Detect which cell encompasses the target text, then output its [x, y] center coordinate. 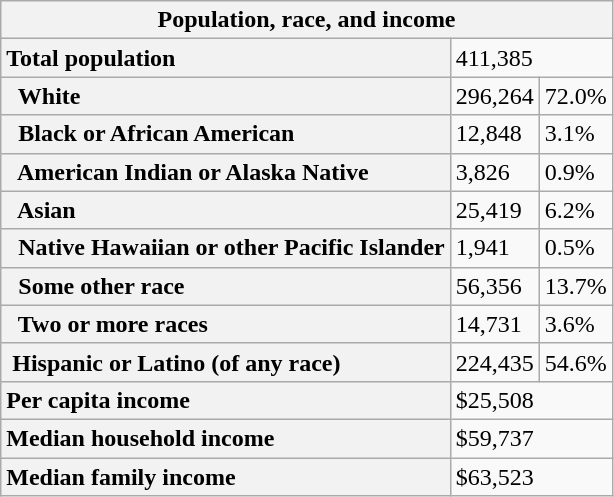
12,848 [494, 134]
$59,737 [531, 438]
296,264 [494, 96]
3.1% [576, 134]
Black or African American [226, 134]
0.5% [576, 248]
Two or more races [226, 324]
Asian [226, 210]
Total population [226, 58]
56,356 [494, 286]
Hispanic or Latino (of any race) [226, 362]
3.6% [576, 324]
Native Hawaiian or other Pacific Islander [226, 248]
3,826 [494, 172]
Median family income [226, 477]
6.2% [576, 210]
224,435 [494, 362]
Population, race, and income [307, 20]
0.9% [576, 172]
Per capita income [226, 400]
13.7% [576, 286]
American Indian or Alaska Native [226, 172]
$63,523 [531, 477]
1,941 [494, 248]
Median household income [226, 438]
14,731 [494, 324]
White [226, 96]
72.0% [576, 96]
25,419 [494, 210]
411,385 [531, 58]
54.6% [576, 362]
Some other race [226, 286]
$25,508 [531, 400]
